Return [x, y] of the center of cell containing provided text 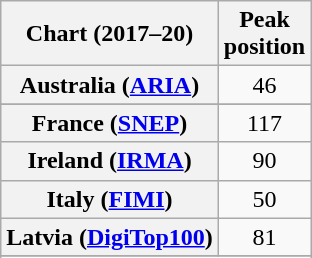
90 [264, 161]
Italy (FIMI) [110, 199]
Chart (2017–20) [110, 34]
Australia (ARIA) [110, 85]
France (SNEP) [110, 123]
Latvia (DigiTop100) [110, 237]
46 [264, 85]
117 [264, 123]
Peakposition [264, 34]
50 [264, 199]
81 [264, 237]
Ireland (IRMA) [110, 161]
